Pinpoint the cell where the given text exists, returning its (x, y) midpoint coordinate. 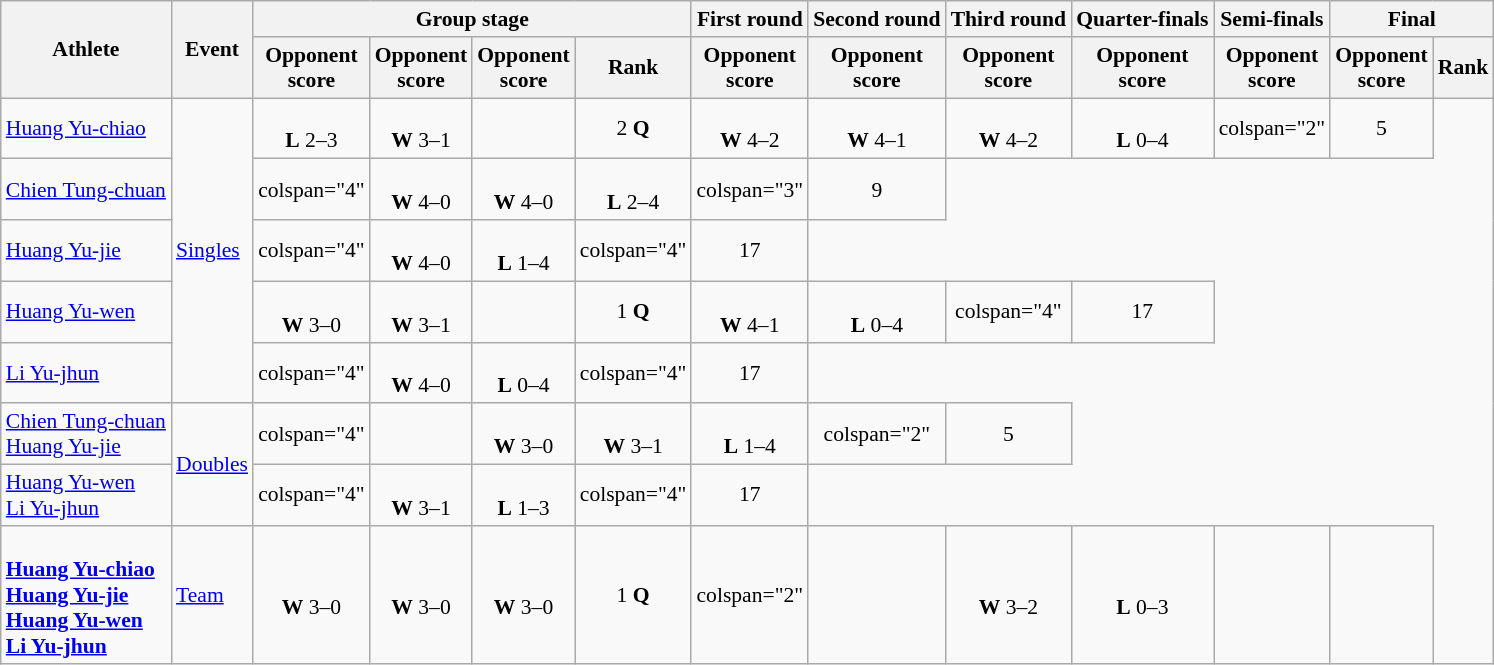
Second round (877, 19)
Li Yu-jhun (86, 372)
Chien Tung-chuan (86, 190)
Huang Yu-chiaoHuang Yu-jieHuang Yu-wenLi Yu-jhun (86, 595)
W 3–2 (1009, 595)
2 Q (634, 128)
L 2–4 (634, 190)
Final (1412, 19)
Singles (212, 251)
L 2–3 (312, 128)
Huang Yu-chiao (86, 128)
Semi-finals (1272, 19)
First round (750, 19)
Third round (1009, 19)
Doubles (212, 465)
Quarter-finals (1142, 19)
9 (877, 190)
L 1–3 (524, 496)
L 0–3 (1142, 595)
Huang Yu-jie (86, 250)
Group stage (472, 19)
colspan="3" (750, 190)
Event (212, 50)
Athlete (86, 50)
Huang Yu-wenLi Yu-jhun (86, 496)
Chien Tung-chuanHuang Yu-jie (86, 434)
Team (212, 595)
Huang Yu-wen (86, 312)
